From the cell containing the given text, extract its center point as (x, y) coordinate. 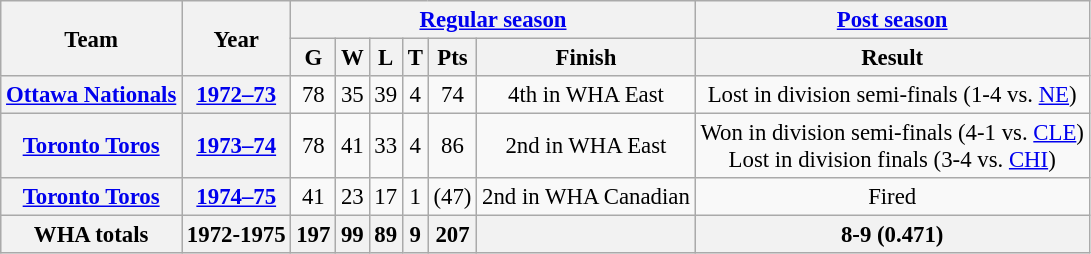
Finish (586, 58)
4th in WHA East (586, 95)
T (415, 58)
L (386, 58)
Team (92, 38)
Regular season (493, 20)
9 (415, 235)
Pts (452, 58)
1974–75 (236, 197)
1973–74 (236, 146)
35 (352, 95)
W (352, 58)
1 (415, 197)
2nd in WHA Canadian (586, 197)
207 (452, 235)
Result (892, 58)
197 (314, 235)
74 (452, 95)
Post season (892, 20)
23 (352, 197)
89 (386, 235)
2nd in WHA East (586, 146)
G (314, 58)
Fired (892, 197)
(47) (452, 197)
99 (352, 235)
33 (386, 146)
Ottawa Nationals (92, 95)
8-9 (0.471) (892, 235)
17 (386, 197)
Year (236, 38)
86 (452, 146)
39 (386, 95)
Lost in division semi-finals (1-4 vs. NE) (892, 95)
1972–73 (236, 95)
Won in division semi-finals (4-1 vs. CLE) Lost in division finals (3-4 vs. CHI) (892, 146)
1972-1975 (236, 235)
WHA totals (92, 235)
